Return the (x, y) coordinate for the center point of the cell that contains the specified text.  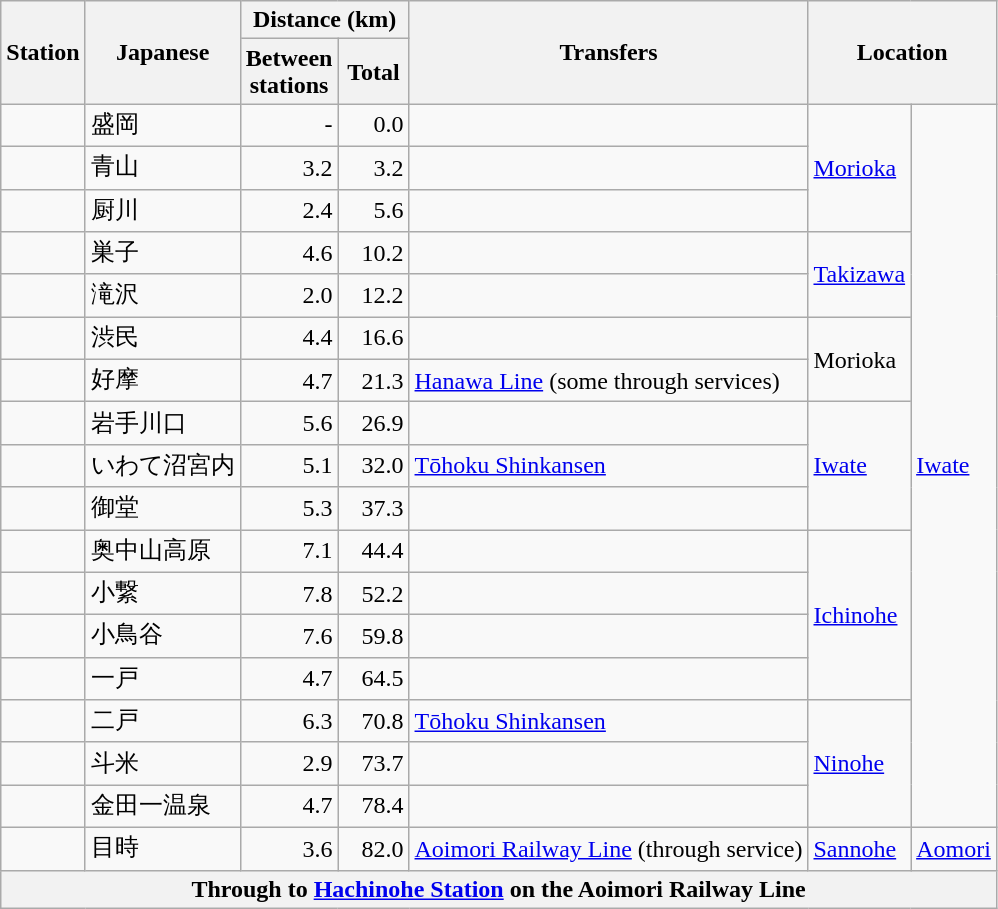
滝沢 (162, 296)
2.4 (289, 210)
巣子 (162, 254)
37.3 (374, 508)
小鳥谷 (162, 636)
いわて沼宮内 (162, 466)
16.6 (374, 338)
Takizawa (860, 274)
7.1 (289, 552)
金田一温泉 (162, 806)
Total (374, 72)
Ichinohe (860, 615)
2.0 (289, 296)
73.7 (374, 764)
青山 (162, 168)
目時 (162, 848)
Through to Hachinohe Station on the Aoimori Railway Line (499, 889)
Aoimori Railway Line (through service) (608, 848)
70.8 (374, 722)
10.2 (374, 254)
小繋 (162, 594)
2.9 (289, 764)
Aomori (954, 848)
26.9 (374, 424)
21.3 (374, 380)
Sannohe (860, 848)
渋民 (162, 338)
32.0 (374, 466)
82.0 (374, 848)
78.4 (374, 806)
Japanese (162, 52)
厨川 (162, 210)
7.6 (289, 636)
盛岡 (162, 126)
岩手川口 (162, 424)
4.6 (289, 254)
Hanawa Line (some through services) (608, 380)
Ninohe (860, 764)
3.6 (289, 848)
44.4 (374, 552)
Station (43, 52)
5.1 (289, 466)
4.4 (289, 338)
0.0 (374, 126)
6.3 (289, 722)
64.5 (374, 678)
12.2 (374, 296)
Transfers (608, 52)
奥中山高原 (162, 552)
一戸 (162, 678)
御堂 (162, 508)
好摩 (162, 380)
斗米 (162, 764)
- (289, 126)
二戸 (162, 722)
Betweenstations (289, 72)
7.8 (289, 594)
52.2 (374, 594)
59.8 (374, 636)
5.3 (289, 508)
Distance (km) (324, 20)
Location (902, 52)
